Scan for the cell matching the given text and deliver its [x, y] coordinate at center. 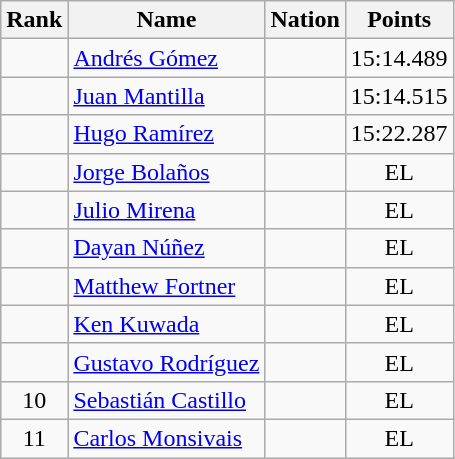
Jorge Bolaños [166, 172]
Dayan Núñez [166, 248]
Name [166, 20]
Gustavo Rodríguez [166, 362]
15:14.515 [399, 96]
Sebastián Castillo [166, 400]
Julio Mirena [166, 210]
15:22.287 [399, 134]
Juan Mantilla [166, 96]
Matthew Fortner [166, 286]
Hugo Ramírez [166, 134]
15:14.489 [399, 58]
Rank [34, 20]
Ken Kuwada [166, 324]
Andrés Gómez [166, 58]
Points [399, 20]
11 [34, 438]
Nation [305, 20]
Carlos Monsivais [166, 438]
10 [34, 400]
